Output the (X, Y) coordinate of the center of the cell containing the given text.  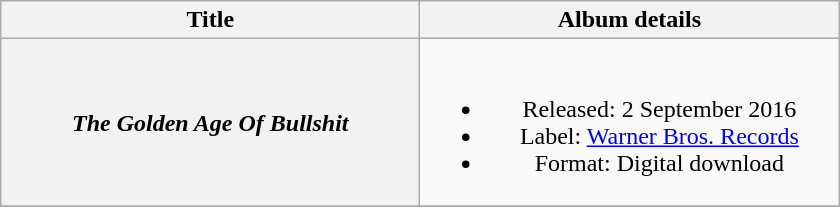
Album details (630, 20)
Released: 2 September 2016Label: Warner Bros. RecordsFormat: Digital download (630, 122)
The Golden Age Of Bullshit (210, 122)
Title (210, 20)
